Return [X, Y] of the center of cell containing provided text 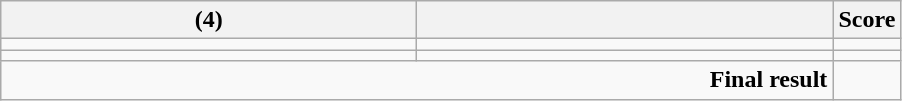
(4) [209, 20]
Final result [417, 80]
Score [867, 20]
